Search for the cell housing the specified text and yield its (x, y) center coordinate. 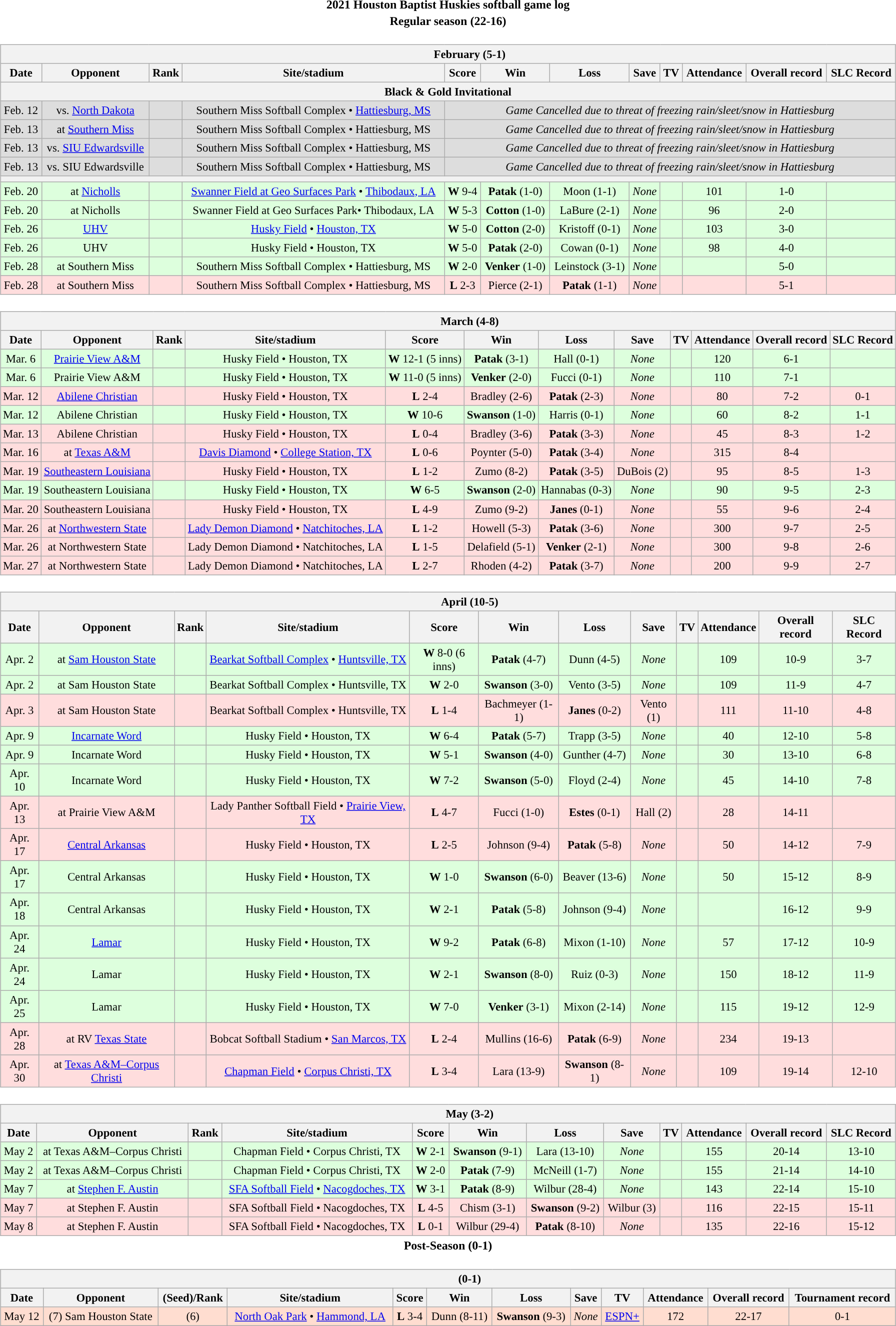
Patak (6-9) (595, 1039)
116 (714, 1207)
98 (714, 247)
Swanson (9-2) (565, 1207)
Ruiz (0-3) (595, 974)
80 (722, 396)
Lara (13-10) (565, 1151)
Venker (2-0) (501, 377)
Apr. 28 (20, 1039)
Swanner Field at Geo Surfaces Park• Thibodaux, LA (313, 210)
22-15 (786, 1207)
7-2 (791, 396)
L 4-9 (425, 509)
5-1 (786, 285)
Beaver (13-6) (595, 877)
Mixon (1-10) (595, 942)
Zumo (9-2) (501, 509)
W 11-0 (5 inns) (425, 377)
Wilbur (3) (632, 1207)
W 5-1 (444, 754)
at RV Texas State (106, 1039)
W 8-0 (6 inns) (444, 659)
LaBure (2-1) (590, 210)
135 (714, 1226)
Moon (1-1) (590, 191)
Swanson (3-0) (519, 685)
Feb. 12 (21, 110)
19-14 (796, 1071)
W 1-0 (444, 877)
Swanson (9-1) (488, 1151)
Vento (1) (654, 710)
Janes (0-1) (576, 509)
Mar. 13 (21, 434)
Vento (3-5) (595, 685)
40 (728, 736)
Patak (3-7) (576, 565)
Patak (1-1) (590, 285)
15-11 (861, 1207)
vs. North Dakota (95, 110)
Hall (0-1) (576, 358)
6-1 (791, 358)
115 (728, 1006)
2-3 (863, 490)
Patak (6-8) (519, 942)
28 (728, 813)
2-6 (863, 546)
3-0 (786, 228)
8-4 (791, 452)
W 6-5 (425, 490)
Mullins (16-6) (519, 1039)
4-0 (786, 247)
L 1-5 (425, 546)
1-1 (863, 415)
Apr. 18 (20, 909)
Swanson (8-0) (519, 974)
L 2-3 (463, 285)
Hannabas (0-3) (576, 490)
120 (722, 358)
2-7 (863, 565)
21-14 (786, 1170)
Patak (8-9) (488, 1189)
101 (714, 191)
Gunther (4-7) (595, 754)
Mar. 20 (21, 509)
Apr. 10 (20, 780)
at Prairie View A&M (106, 813)
Wilbur (28-4) (565, 1189)
Patak (3-4) (576, 452)
Mixon (2-14) (595, 1006)
Poynter (5-0) (501, 452)
Apr. 30 (20, 1071)
W 3-1 (431, 1189)
Patak (3-3) (576, 434)
22-14 (786, 1189)
111 (728, 710)
200 (722, 565)
9-5 (791, 490)
57 (728, 942)
15-10 (861, 1189)
L 0-6 (425, 452)
2-0 (786, 210)
Patak (2-0) (515, 247)
9-6 (791, 509)
Patak (7-9) (488, 1170)
ESPN+ (622, 1316)
Black & Gold Invitational (448, 91)
L 4-7 (444, 813)
W 7-2 (444, 780)
April (10-5) (448, 601)
Apr. 25 (20, 1006)
Cotton (2-0) (515, 228)
90 (722, 490)
Tournament record (842, 1298)
Mar. 16 (21, 452)
16-12 (796, 909)
May (3-2) (448, 1113)
Davis Diamond • College Station, TX (285, 452)
7-9 (864, 845)
1-3 (863, 471)
96 (714, 210)
234 (728, 1039)
150 (728, 974)
6-8 (864, 754)
Estes (0-1) (595, 813)
Patak (3-5) (576, 471)
Bradley (3-6) (501, 434)
Bachmeyer (1-1) (519, 710)
Dunn (8-11) (459, 1316)
Lady Panther Softball Field • Prairie View, TX (308, 813)
Harris (0-1) (576, 415)
Patak (2-3) (576, 396)
8-5 (791, 471)
Venker (2-1) (576, 546)
2-4 (863, 509)
Patak (8-10) (565, 1226)
Swanson (2-0) (501, 490)
20-14 (786, 1151)
Hall (2) (654, 813)
1-0 (786, 191)
Howell (5-3) (501, 528)
February (5-1) (448, 54)
W 7-0 (444, 1006)
Janes (0-2) (595, 710)
7-1 (791, 377)
9-7 (791, 528)
L 0-4 (425, 434)
(0-1) (448, 1279)
12-9 (864, 1006)
95 (722, 471)
Wilbur (29-4) (488, 1226)
Swanson (6-0) (519, 877)
Apr. 13 (20, 813)
at Texas A&M (97, 452)
Leinstock (3-1) (590, 266)
8-9 (864, 877)
(6) (192, 1316)
Swanson (1-0) (501, 415)
14-11 (796, 813)
9-8 (791, 546)
W 5-3 (463, 210)
Bobcat Softball Stadium • San Marcos, TX (308, 1039)
Swanson (4-0) (519, 754)
L 2-5 (444, 845)
22-17 (749, 1316)
4-7 (864, 685)
143 (714, 1189)
North Oak Park • Hammond, LA (310, 1316)
McNeill (1-7) (565, 1170)
(7) Sam Houston State (100, 1316)
W 10-6 (425, 415)
Bradley (2-6) (501, 396)
Patak (3-6) (576, 528)
172 (675, 1316)
110 (722, 377)
30 (728, 754)
Patak (5-7) (519, 736)
May 12 (22, 1316)
2-5 (863, 528)
W 9-4 (463, 191)
L 1-4 (444, 710)
8-2 (791, 415)
Venker (3-1) (519, 1006)
Patak (1-0) (515, 191)
Pierce (2-1) (515, 285)
Floyd (2-4) (595, 780)
19-12 (796, 1006)
7-8 (864, 780)
Fucci (0-1) (576, 377)
8-3 (791, 434)
19-13 (796, 1039)
(Seed)/Rank (192, 1298)
22-16 (786, 1226)
Swanson (9-3) (531, 1316)
5-8 (864, 736)
Rhoden (4-2) (501, 565)
60 (722, 415)
Dunn (4-5) (595, 659)
14-12 (796, 845)
Zumo (8-2) (501, 471)
Trapp (3-5) (595, 736)
3-7 (864, 659)
Delafield (5-1) (501, 546)
Kristoff (0-1) (590, 228)
4-8 (864, 710)
W 6-4 (444, 736)
Mar. 27 (21, 565)
W 9-2 (444, 942)
DuBois (2) (643, 471)
L 4-5 (431, 1207)
Swanner Field at Geo Surfaces Park • Thibodaux, LA (313, 191)
315 (722, 452)
18-12 (796, 974)
Cowan (0-1) (590, 247)
Swanson (8-1) (595, 1071)
55 (722, 509)
1-2 (863, 434)
17-12 (796, 942)
Apr. 3 (20, 710)
Cotton (1-0) (515, 210)
W 12-1 (5 inns) (425, 358)
May 8 (19, 1226)
103 (714, 228)
Fucci (1-0) (519, 813)
L 0-1 (431, 1226)
Patak (4-7) (519, 659)
March (4-8) (448, 321)
Venker (1-0) (515, 266)
L 2-7 (425, 565)
Chism (3-1) (488, 1207)
5-0 (786, 266)
Lara (13-9) (519, 1071)
11-10 (796, 710)
Swanson (5-0) (519, 780)
Patak (3-1) (501, 358)
